For the text-containing cell, return its midpoint in (X, Y) coordinate format. 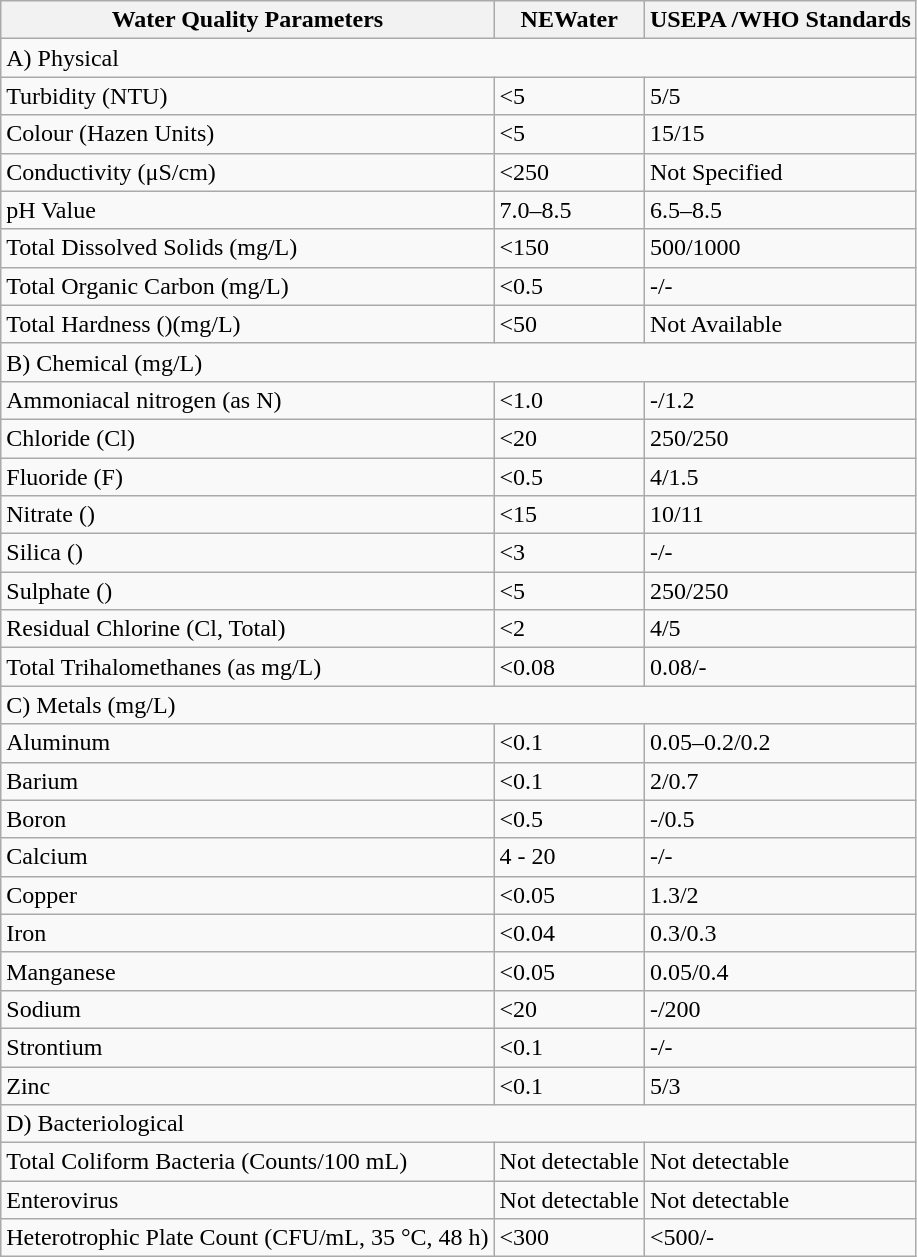
Enterovirus (248, 1200)
D) Bacteriological (459, 1124)
4 - 20 (569, 857)
<50 (569, 324)
Water Quality Parameters (248, 20)
<500/- (780, 1238)
Total Hardness ()(mg/L) (248, 324)
<15 (569, 515)
<0.04 (569, 933)
USEPA /WHO Standards (780, 20)
2/0.7 (780, 781)
Nitrate () (248, 515)
5/5 (780, 96)
4/1.5 (780, 477)
<250 (569, 172)
Strontium (248, 1047)
0.05/0.4 (780, 971)
Iron (248, 933)
<300 (569, 1238)
Boron (248, 819)
<0.08 (569, 667)
pH Value (248, 210)
Ammoniacal nitrogen (as N) (248, 400)
Total Dissolved Solids (mg/L) (248, 248)
Heterotrophic Plate Count (CFU/mL, 35 °C, 48 h) (248, 1238)
0.3/0.3 (780, 933)
<2 (569, 629)
Total Organic Carbon (mg/L) (248, 286)
A) Physical (459, 58)
Conductivity (μS/cm) (248, 172)
C) Metals (mg/L) (459, 705)
7.0–8.5 (569, 210)
0.08/- (780, 667)
Sodium (248, 1009)
10/11 (780, 515)
5/3 (780, 1085)
Manganese (248, 971)
NEWater (569, 20)
Not Available (780, 324)
Residual Chlorine (Cl, Total) (248, 629)
<1.0 (569, 400)
Not Specified (780, 172)
Colour (Hazen Units) (248, 134)
Total Coliform Bacteria (Counts/100 mL) (248, 1162)
500/1000 (780, 248)
Chloride (Cl) (248, 438)
B) Chemical (mg/L) (459, 362)
-/0.5 (780, 819)
<3 (569, 553)
-/200 (780, 1009)
Turbidity (NTU) (248, 96)
Barium (248, 781)
<150 (569, 248)
Total Trihalomethanes (as mg/L) (248, 667)
Sulphate () (248, 591)
Copper (248, 895)
0.05–0.2/0.2 (780, 743)
Aluminum (248, 743)
Calcium (248, 857)
Zinc (248, 1085)
15/15 (780, 134)
-/1.2 (780, 400)
4/5 (780, 629)
6.5–8.5 (780, 210)
1.3/2 (780, 895)
Fluoride (F) (248, 477)
Silica () (248, 553)
